Return [X, Y] of the center of cell containing provided text 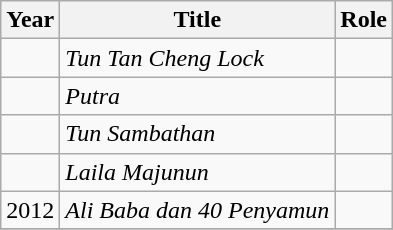
Putra [198, 96]
Role [364, 20]
Title [198, 20]
Tun Tan Cheng Lock [198, 58]
2012 [30, 210]
Year [30, 20]
Laila Majunun [198, 172]
Tun Sambathan [198, 134]
Ali Baba dan 40 Penyamun [198, 210]
